Detect which cell encompasses the target text, then output its [x, y] center coordinate. 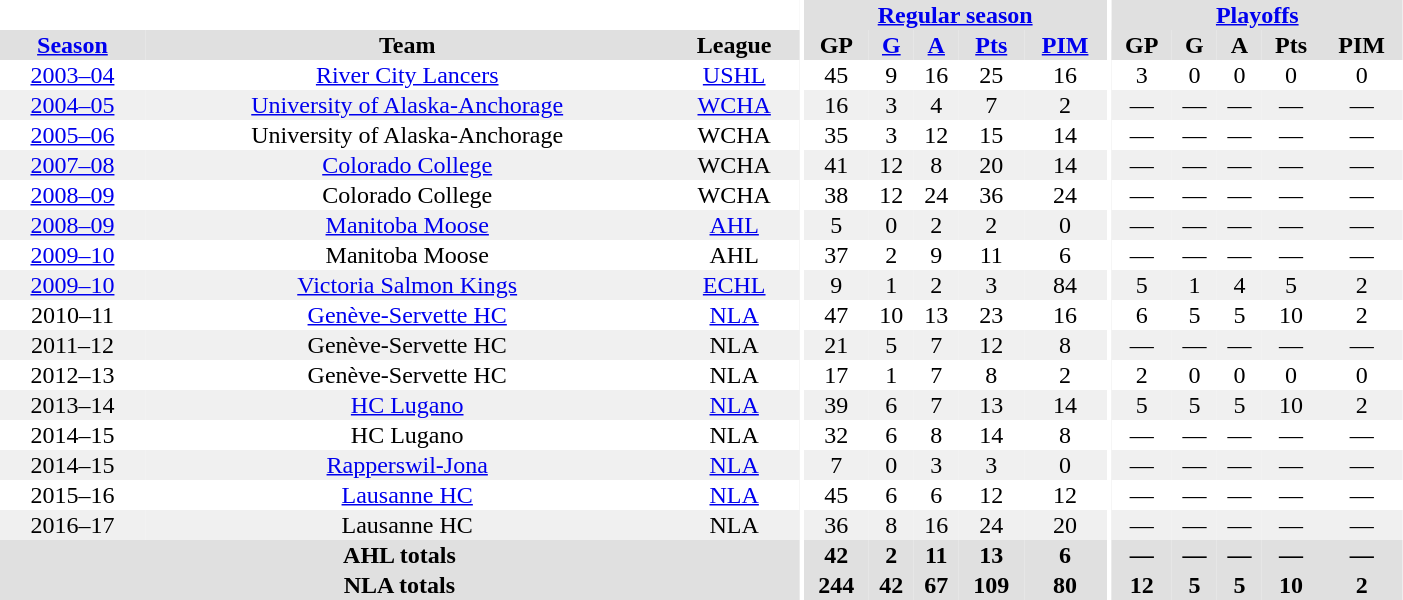
23 [992, 315]
67 [936, 585]
84 [1066, 285]
39 [836, 405]
38 [836, 195]
21 [836, 345]
2004–05 [72, 105]
2016–17 [72, 525]
Victoria Salmon Kings [408, 285]
244 [836, 585]
Rapperswil-Jona [408, 465]
2010–11 [72, 315]
47 [836, 315]
League [734, 45]
80 [1066, 585]
41 [836, 165]
Season [72, 45]
ECHL [734, 285]
2013–14 [72, 405]
NLA totals [400, 585]
2011–12 [72, 345]
15 [992, 135]
2003–04 [72, 75]
Playoffs [1257, 15]
32 [836, 435]
35 [836, 135]
River City Lancers [408, 75]
AHL totals [400, 555]
2012–13 [72, 375]
17 [836, 375]
Regular season [956, 15]
109 [992, 585]
37 [836, 255]
2007–08 [72, 165]
Team [408, 45]
25 [992, 75]
2005–06 [72, 135]
2015–16 [72, 495]
USHL [734, 75]
